Identify which cell holds the provided text, then report its (x, y) central coordinate. 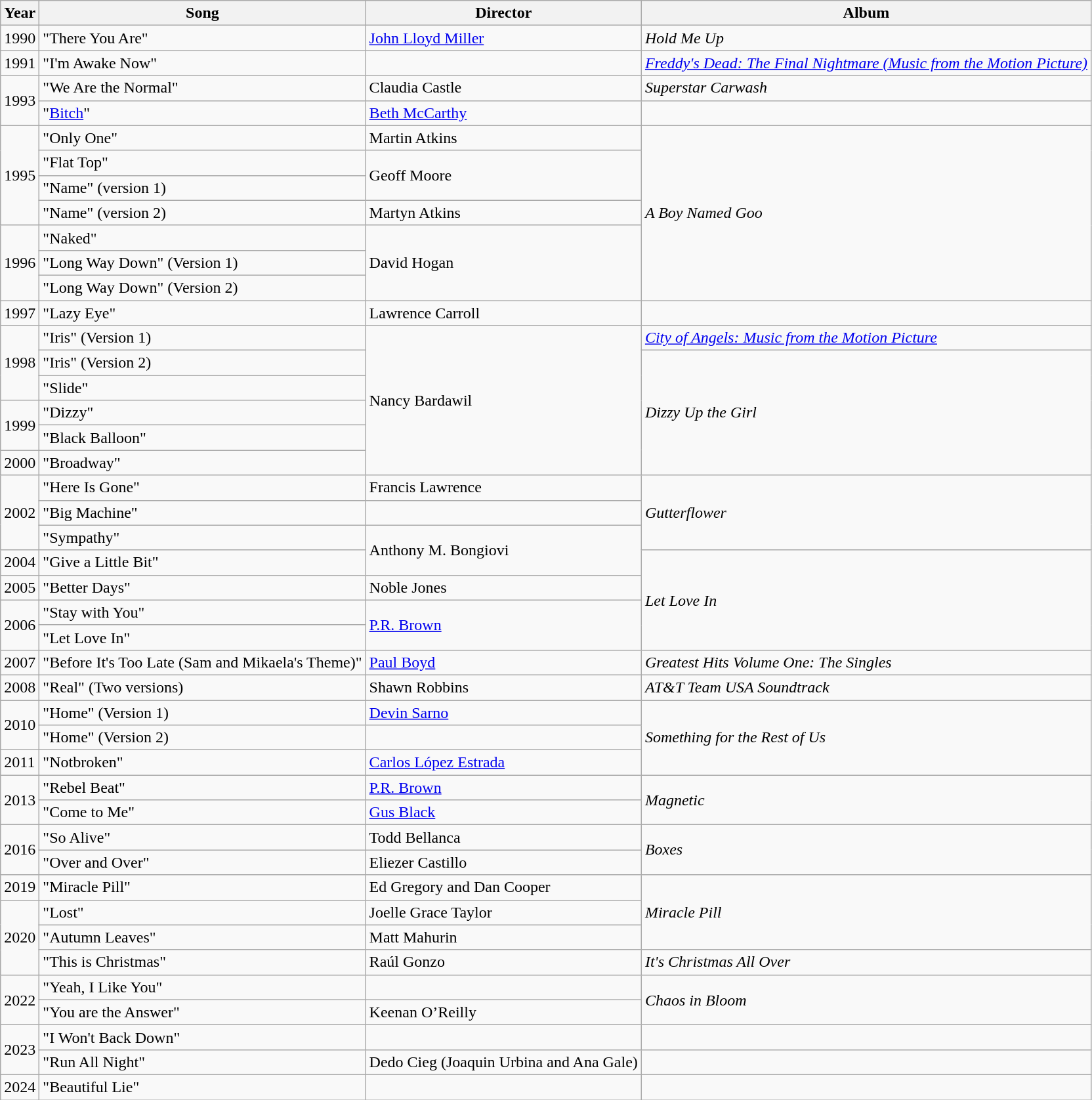
"So Alive" (202, 837)
Ed Gregory and Dan Cooper (503, 887)
"Sympathy" (202, 538)
Francis Lawrence (503, 488)
"Big Machine" (202, 513)
"Autumn Leaves" (202, 937)
2022 (20, 1000)
Lawrence Carroll (503, 313)
Nancy Bardawil (503, 400)
AT&T Team USA Soundtrack (866, 687)
2024 (20, 1087)
Carlos López Estrada (503, 763)
2013 (20, 800)
Matt Mahurin (503, 937)
1999 (20, 425)
1997 (20, 313)
"I'm Awake Now" (202, 63)
2016 (20, 850)
"Name" (version 1) (202, 188)
Raúl Gonzo (503, 962)
"Slide" (202, 388)
Hold Me Up (866, 38)
2000 (20, 463)
Eliezer Castillo (503, 862)
Dizzy Up the Girl (866, 413)
Martin Atkins (503, 138)
Noble Jones (503, 587)
"Over and Over" (202, 862)
"We Are the Normal" (202, 88)
Gus Black (503, 813)
Claudia Castle (503, 88)
"Before It's Too Late (Sam and Mikaela's Theme)" (202, 662)
John Lloyd Miller (503, 38)
2004 (20, 562)
Gutterflower (866, 513)
"Give a Little Bit" (202, 562)
Devin Sarno (503, 712)
"Let Love In" (202, 637)
Dedo Cieg (Joaquin Urbina and Ana Gale) (503, 1062)
"Lost" (202, 912)
2011 (20, 763)
Album (866, 13)
"Beautiful Lie" (202, 1087)
"Name" (version 2) (202, 213)
"Long Way Down" (Version 1) (202, 263)
"Home" (Version 1) (202, 712)
Geoff Moore (503, 175)
Year (20, 13)
Shawn Robbins (503, 687)
Let Love In (866, 600)
Beth McCarthy (503, 113)
Miracle Pill (866, 912)
A Boy Named Goo (866, 213)
Keenan O’Reilly (503, 1012)
David Hogan (503, 263)
"Real" (Two versions) (202, 687)
Greatest Hits Volume One: The Singles (866, 662)
"Notbroken" (202, 763)
"Flat Top" (202, 163)
Something for the Rest of Us (866, 737)
1998 (20, 363)
1991 (20, 63)
It's Christmas All Over (866, 962)
"This is Christmas" (202, 962)
Todd Bellanca (503, 837)
"Here Is Gone" (202, 488)
"Better Days" (202, 587)
"There You Are" (202, 38)
"Naked" (202, 238)
Song (202, 13)
Chaos in Bloom (866, 1000)
Director (503, 13)
"Broadway" (202, 463)
City of Angels: Music from the Motion Picture (866, 338)
"Dizzy" (202, 413)
Anthony M. Bongiovi (503, 550)
1995 (20, 175)
2010 (20, 725)
"Home" (Version 2) (202, 738)
2005 (20, 587)
2002 (20, 513)
"Run All Night" (202, 1062)
Freddy's Dead: The Final Nightmare (Music from the Motion Picture) (866, 63)
"I Won't Back Down" (202, 1037)
"Long Way Down" (Version 2) (202, 287)
"Bitch" (202, 113)
"Only One" (202, 138)
"Stay with You" (202, 612)
Martyn Atkins (503, 213)
"You are the Answer" (202, 1012)
Joelle Grace Taylor (503, 912)
2020 (20, 937)
2019 (20, 887)
"Miracle Pill" (202, 887)
"Come to Me" (202, 813)
2008 (20, 687)
1996 (20, 263)
Superstar Carwash (866, 88)
"Rebel Beat" (202, 788)
"Lazy Eye" (202, 313)
Magnetic (866, 800)
1990 (20, 38)
2006 (20, 625)
2023 (20, 1049)
"Iris" (Version 2) (202, 363)
"Yeah, I Like You" (202, 987)
2007 (20, 662)
Paul Boyd (503, 662)
"Black Balloon" (202, 438)
Boxes (866, 850)
"Iris" (Version 1) (202, 338)
1993 (20, 100)
